From the cell containing the given text, extract its center point as [x, y] coordinate. 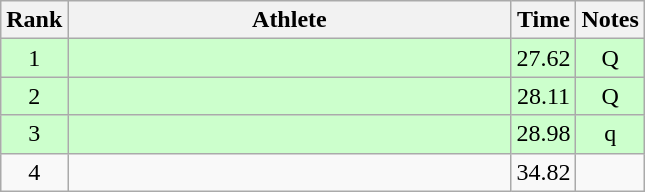
4 [34, 172]
Rank [34, 20]
Time [544, 20]
Athlete [290, 20]
2 [34, 96]
34.82 [544, 172]
q [610, 134]
3 [34, 134]
28.11 [544, 96]
28.98 [544, 134]
27.62 [544, 58]
Notes [610, 20]
1 [34, 58]
